Pinpoint the cell where the given text exists, returning its [X, Y] midpoint coordinate. 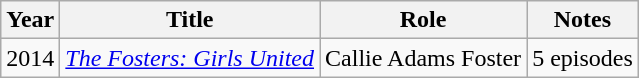
Year [30, 20]
Role [424, 20]
Title [190, 20]
The Fosters: Girls United [190, 58]
5 episodes [583, 58]
2014 [30, 58]
Notes [583, 20]
Callie Adams Foster [424, 58]
